Return (X, Y) of the center of cell containing provided text 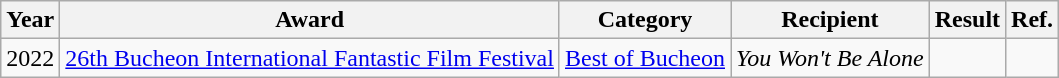
Year (30, 20)
26th Bucheon International Fantastic Film Festival (310, 58)
Best of Bucheon (644, 58)
You Won't Be Alone (830, 58)
2022 (30, 58)
Result (967, 20)
Award (310, 20)
Recipient (830, 20)
Category (644, 20)
Ref. (1032, 20)
